Locate the cell with the specified text and output its [X, Y] center coordinate. 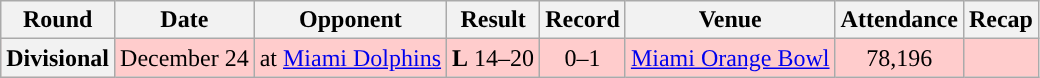
Recap [1000, 20]
Round [58, 20]
78,196 [899, 58]
Miami Orange Bowl [730, 58]
December 24 [185, 58]
Record [583, 20]
at Miami Dolphins [350, 58]
Venue [730, 20]
Result [494, 20]
0–1 [583, 58]
Attendance [899, 20]
L 14–20 [494, 58]
Divisional [58, 58]
Date [185, 20]
Opponent [350, 20]
